Capture the cell that displays the provided text and extract its [X, Y] central coordinate. 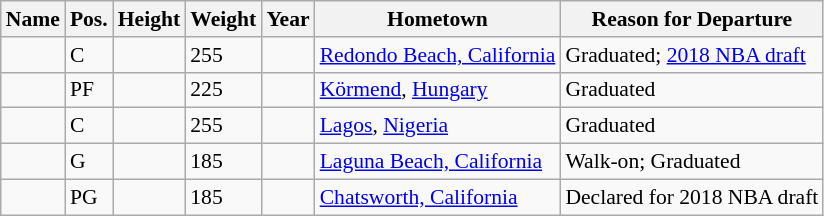
225 [223, 90]
G [89, 162]
PF [89, 90]
Pos. [89, 19]
Declared for 2018 NBA draft [692, 197]
Weight [223, 19]
Height [149, 19]
Walk-on; Graduated [692, 162]
Graduated; 2018 NBA draft [692, 55]
Lagos, Nigeria [438, 126]
Redondo Beach, California [438, 55]
Hometown [438, 19]
Reason for Departure [692, 19]
Chatsworth, California [438, 197]
Name [33, 19]
Laguna Beach, California [438, 162]
Year [288, 19]
PG [89, 197]
Körmend, Hungary [438, 90]
